Return the [x, y] coordinate for the center point of the cell that contains the specified text.  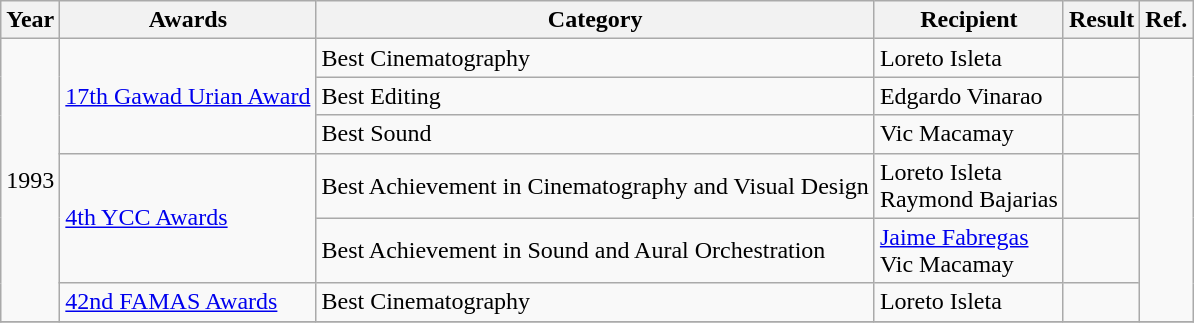
Recipient [968, 20]
Vic Macamay [968, 134]
Best Editing [595, 96]
1993 [30, 180]
Best Achievement in Cinematography and Visual Design [595, 186]
Edgardo Vinarao [968, 96]
Jaime FabregasVic Macamay [968, 250]
Result [1101, 20]
Ref. [1166, 20]
Year [30, 20]
Best Achievement in Sound and Aural Orchestration [595, 250]
42nd FAMAS Awards [188, 302]
17th Gawad Urian Award [188, 96]
Best Sound [595, 134]
Loreto IsletaRaymond Bajarias [968, 186]
Awards [188, 20]
Category [595, 20]
4th YCC Awards [188, 218]
